Output the (X, Y) coordinate of the center of the cell containing the given text.  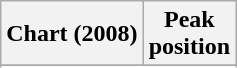
Chart (2008) (72, 34)
Peakposition (189, 34)
